Pinpoint the cell where the given text exists, returning its [x, y] midpoint coordinate. 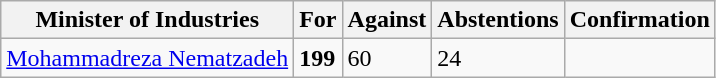
Against [387, 20]
Minister of Industries [148, 20]
Confirmation [640, 20]
60 [387, 58]
Mohammadreza Nematzadeh [148, 58]
Abstentions [498, 20]
For [318, 20]
199 [318, 58]
24 [498, 58]
